Scan for the cell matching the given text and deliver its (x, y) coordinate at center. 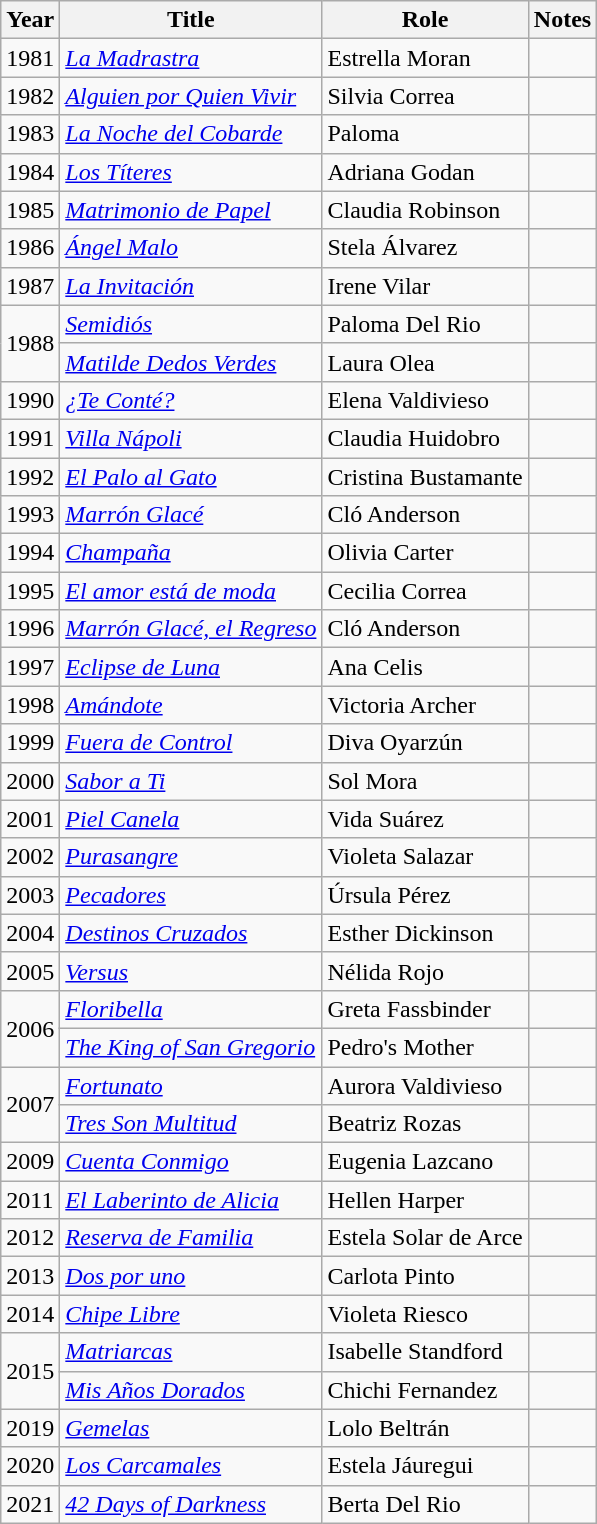
Destinos Cruzados (191, 933)
1986 (30, 248)
La Madrastra (191, 58)
Year (30, 20)
1994 (30, 553)
Cristina Bustamante (425, 477)
1999 (30, 743)
Olivia Carter (425, 553)
Title (191, 20)
2013 (30, 1276)
Los Títeres (191, 172)
Berta Del Rio (425, 1504)
2009 (30, 1162)
1982 (30, 96)
Matilde Dedos Verdes (191, 362)
Matrimonio de Papel (191, 210)
1990 (30, 400)
Sol Mora (425, 781)
Tres Son Multitud (191, 1124)
2003 (30, 895)
Estrella Moran (425, 58)
Pecadores (191, 895)
1981 (30, 58)
2020 (30, 1466)
Stela Álvarez (425, 248)
Eclipse de Luna (191, 667)
Victoria Archer (425, 705)
Beatriz Rozas (425, 1124)
Mis Años Dorados (191, 1390)
Claudia Robinson (425, 210)
1991 (30, 438)
2006 (30, 1028)
Pedro's Mother (425, 1047)
El Palo al Gato (191, 477)
El amor está de moda (191, 591)
Isabelle Standford (425, 1352)
El Laberinto de Alicia (191, 1200)
2012 (30, 1238)
Hellen Harper (425, 1200)
2019 (30, 1428)
Cecilia Correa (425, 591)
Carlota Pinto (425, 1276)
1997 (30, 667)
Vida Suárez (425, 819)
Reserva de Familia (191, 1238)
Adriana Godan (425, 172)
1995 (30, 591)
¿Te Conté? (191, 400)
Violeta Riesco (425, 1314)
Violeta Salazar (425, 857)
Marrón Glacé (191, 515)
2004 (30, 933)
Ana Celis (425, 667)
2001 (30, 819)
Fortunato (191, 1085)
2007 (30, 1104)
Elena Valdivieso (425, 400)
La Invitación (191, 286)
Cuenta Conmigo (191, 1162)
Úrsula Pérez (425, 895)
Eugenia Lazcano (425, 1162)
Role (425, 20)
1988 (30, 343)
42 Days of Darkness (191, 1504)
Los Carcamales (191, 1466)
1993 (30, 515)
Esther Dickinson (425, 933)
1984 (30, 172)
Nélida Rojo (425, 971)
Champaña (191, 553)
2021 (30, 1504)
1987 (30, 286)
Chipe Libre (191, 1314)
Villa Nápoli (191, 438)
1996 (30, 629)
Laura Olea (425, 362)
Silvia Correa (425, 96)
Chichi Fernandez (425, 1390)
Paloma Del Rio (425, 324)
2011 (30, 1200)
Claudia Huidobro (425, 438)
1983 (30, 134)
Fuera de Control (191, 743)
Greta Fassbinder (425, 1009)
Dos por uno (191, 1276)
Floribella (191, 1009)
Aurora Valdivieso (425, 1085)
Irene Vilar (425, 286)
1992 (30, 477)
Lolo Beltrán (425, 1428)
2015 (30, 1371)
Ángel Malo (191, 248)
Notes (562, 20)
Diva Oyarzún (425, 743)
Amándote (191, 705)
2005 (30, 971)
Alguien por Quien Vivir (191, 96)
2002 (30, 857)
The King of San Gregorio (191, 1047)
Gemelas (191, 1428)
Paloma (425, 134)
La Noche del Cobarde (191, 134)
Sabor a Ti (191, 781)
Piel Canela (191, 819)
1985 (30, 210)
1998 (30, 705)
Estela Jáuregui (425, 1466)
Purasangre (191, 857)
Matriarcas (191, 1352)
2000 (30, 781)
Estela Solar de Arce (425, 1238)
2014 (30, 1314)
Versus (191, 971)
Semidiós (191, 324)
Marrón Glacé, el Regreso (191, 629)
